Output the (X, Y) coordinate of the center of the cell containing the given text.  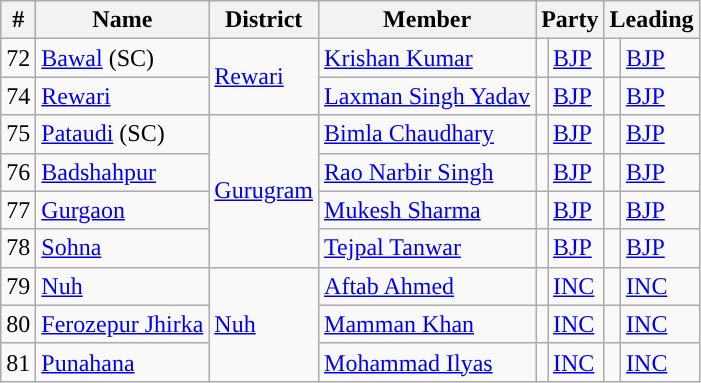
75 (18, 134)
74 (18, 96)
Ferozepur Jhirka (122, 324)
Mukesh Sharma (428, 210)
Rao Narbir Singh (428, 172)
Member (428, 20)
District (264, 20)
Party (570, 20)
Krishan Kumar (428, 58)
Sohna (122, 248)
Aftab Ahmed (428, 286)
81 (18, 362)
79 (18, 286)
Mamman Khan (428, 324)
Laxman Singh Yadav (428, 96)
Mohammad Ilyas (428, 362)
Leading (652, 20)
Gurgaon (122, 210)
Name (122, 20)
Pataudi (SC) (122, 134)
Bawal (SC) (122, 58)
80 (18, 324)
72 (18, 58)
Punahana (122, 362)
77 (18, 210)
# (18, 20)
76 (18, 172)
Bimla Chaudhary (428, 134)
78 (18, 248)
Badshahpur (122, 172)
Gurugram (264, 191)
Tejpal Tanwar (428, 248)
